Output the [X, Y] coordinate of the center of the cell containing the given text.  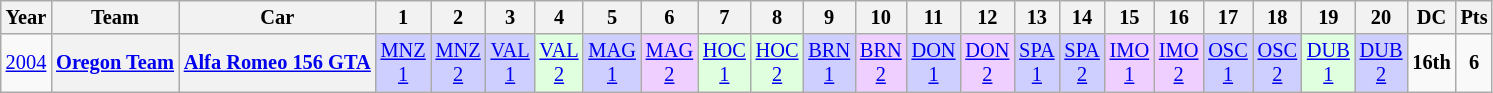
SPA2 [1082, 63]
19 [1328, 17]
5 [612, 17]
16th [1431, 63]
3 [510, 17]
MNZ1 [404, 63]
Team [115, 17]
10 [881, 17]
20 [1382, 17]
18 [1278, 17]
BRN1 [829, 63]
MNZ2 [458, 63]
DON2 [987, 63]
Oregon Team [115, 63]
MAG2 [670, 63]
7 [724, 17]
SPA1 [1036, 63]
11 [934, 17]
Car [278, 17]
OSC2 [1278, 63]
DUB1 [1328, 63]
12 [987, 17]
DUB2 [1382, 63]
Alfa Romeo 156 GTA [278, 63]
Pts [1474, 17]
2004 [26, 63]
DON1 [934, 63]
VAL1 [510, 63]
IMO2 [1178, 63]
8 [778, 17]
4 [560, 17]
IMO1 [1130, 63]
HOC1 [724, 63]
VAL2 [560, 63]
MAG1 [612, 63]
Year [26, 17]
13 [1036, 17]
17 [1228, 17]
BRN2 [881, 63]
OSC1 [1228, 63]
HOC2 [778, 63]
1 [404, 17]
15 [1130, 17]
9 [829, 17]
2 [458, 17]
14 [1082, 17]
16 [1178, 17]
DC [1431, 17]
